Return (x, y) of the center of cell containing provided text 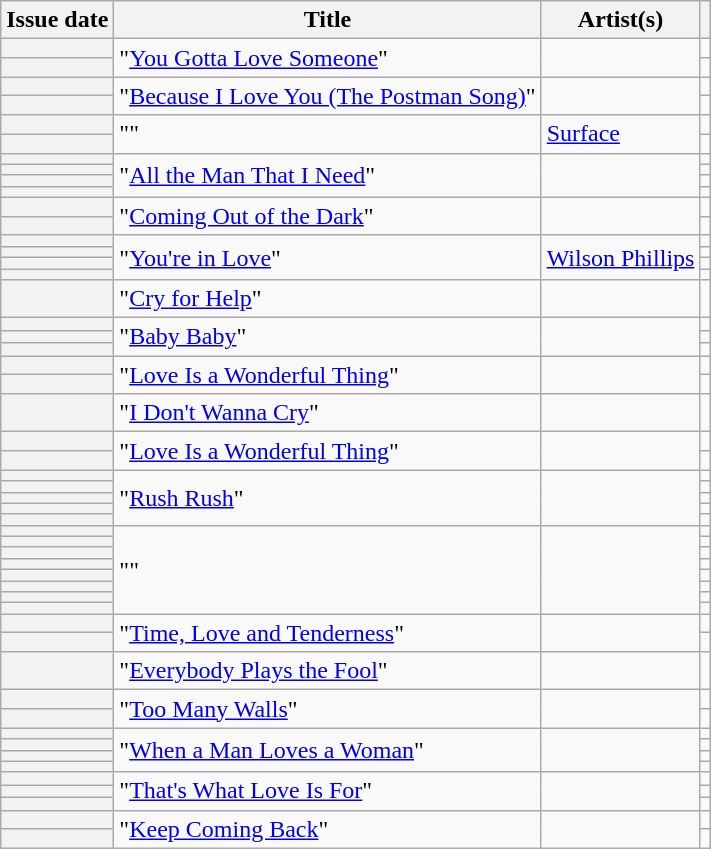
Wilson Phillips (620, 257)
"Time, Love and Tenderness" (328, 633)
"Cry for Help" (328, 299)
"You Gotta Love Someone" (328, 58)
"Keep Coming Back" (328, 829)
"All the Man That I Need" (328, 175)
"Everybody Plays the Fool" (328, 671)
"Rush Rush" (328, 498)
"That's What Love Is For" (328, 791)
"You're in Love" (328, 257)
"Too Many Walls" (328, 709)
"I Don't Wanna Cry" (328, 413)
"When a Man Loves a Woman" (328, 750)
Surface (620, 134)
Artist(s) (620, 20)
Issue date (58, 20)
Title (328, 20)
"Because I Love You (The Postman Song)" (328, 96)
"Baby Baby" (328, 337)
"Coming Out of the Dark" (328, 216)
